Search for the cell housing the specified text and yield its [x, y] center coordinate. 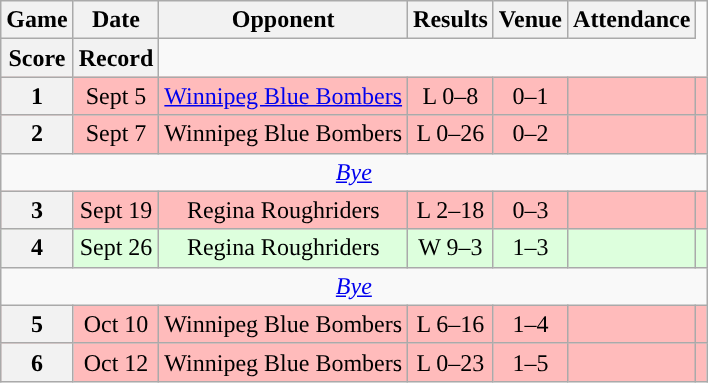
3 [37, 210]
1–5 [530, 362]
0–1 [530, 96]
Oct 10 [116, 324]
L 0–23 [451, 362]
0–2 [530, 134]
W 9–3 [451, 248]
Sept 19 [116, 210]
5 [37, 324]
1–3 [530, 248]
L 0–8 [451, 96]
Results [451, 20]
Attendance [632, 20]
6 [37, 362]
L 6–16 [451, 324]
Venue [530, 20]
Sept 26 [116, 248]
1–4 [530, 324]
4 [37, 248]
Date [116, 20]
Sept 5 [116, 96]
Opponent [284, 20]
Oct 12 [116, 362]
1 [37, 96]
L 2–18 [451, 210]
Sept 7 [116, 134]
L 0–26 [451, 134]
Game [37, 20]
2 [37, 134]
Score [37, 58]
0–3 [530, 210]
Record [116, 58]
